Detect which cell encompasses the target text, then output its [x, y] center coordinate. 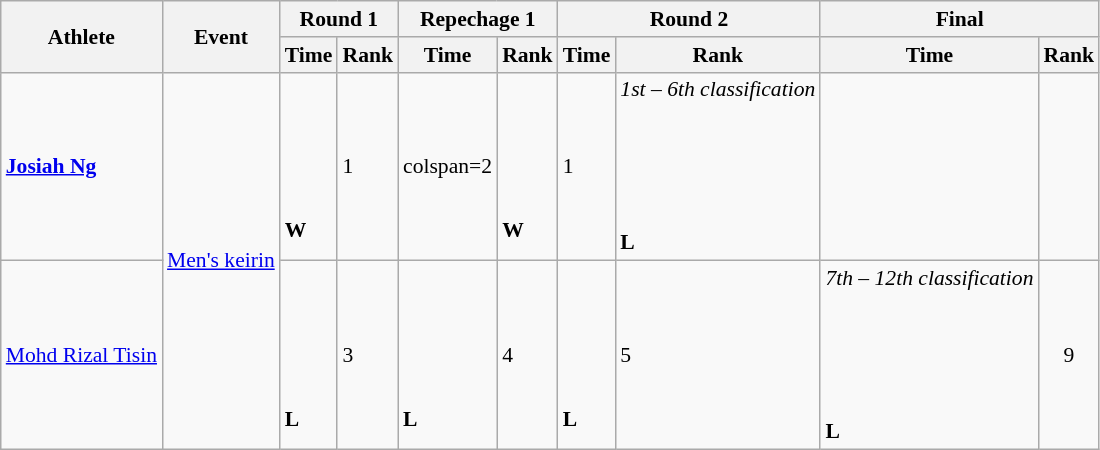
Round 2 [690, 19]
7th – 12th classificationL [929, 356]
9 [1070, 356]
4 [528, 356]
colspan=2 [448, 166]
3 [368, 356]
Final [960, 19]
Athlete [82, 36]
1st – 6th classificationL [718, 166]
Event [221, 36]
Round 1 [339, 19]
Mohd Rizal Tisin [82, 356]
Men's keirin [221, 260]
Josiah Ng [82, 166]
Repechage 1 [478, 19]
5 [718, 356]
